Capture the cell that displays the provided text and extract its (X, Y) central coordinate. 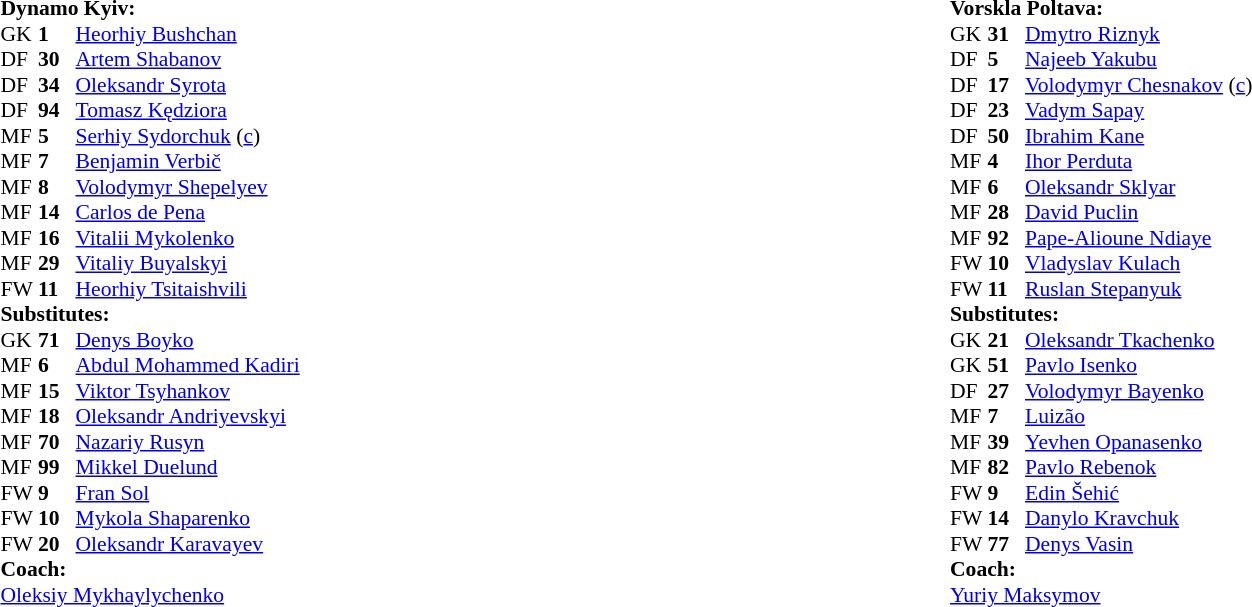
Fran Sol (188, 493)
Nazariy Rusyn (188, 442)
16 (57, 238)
4 (1007, 161)
31 (1007, 34)
Vitaliy Buyalskyi (188, 263)
Pavlo Rebenok (1138, 467)
27 (1007, 391)
Ibrahim Kane (1138, 136)
Denys Vasin (1138, 544)
Ruslan Stepanyuk (1138, 289)
70 (57, 442)
71 (57, 340)
Oleksandr Tkachenko (1138, 340)
29 (57, 263)
Luizão (1138, 417)
Vadym Sapay (1138, 111)
92 (1007, 238)
Carlos de Pena (188, 213)
Heorhiy Tsitaishvili (188, 289)
1 (57, 34)
34 (57, 85)
Pavlo Isenko (1138, 365)
8 (57, 187)
Oleksandr Andriyevskyi (188, 417)
17 (1007, 85)
David Puclin (1138, 213)
23 (1007, 111)
21 (1007, 340)
Pape-Alioune Ndiaye (1138, 238)
Danylo Kravchuk (1138, 519)
28 (1007, 213)
50 (1007, 136)
Oleksandr Syrota (188, 85)
15 (57, 391)
Mykola Shaparenko (188, 519)
Tomasz Kędziora (188, 111)
51 (1007, 365)
Benjamin Verbič (188, 161)
Oleksandr Karavayev (188, 544)
18 (57, 417)
Ihor Perduta (1138, 161)
Oleksandr Sklyar (1138, 187)
82 (1007, 467)
77 (1007, 544)
Dmytro Riznyk (1138, 34)
Volodymyr Chesnakov (c) (1138, 85)
Serhiy Sydorchuk (c) (188, 136)
Volodymyr Shepelyev (188, 187)
Vitalii Mykolenko (188, 238)
99 (57, 467)
Denys Boyko (188, 340)
39 (1007, 442)
Mikkel Duelund (188, 467)
Edin Šehić (1138, 493)
30 (57, 59)
94 (57, 111)
Yevhen Opanasenko (1138, 442)
Viktor Tsyhankov (188, 391)
Abdul Mohammed Kadiri (188, 365)
Najeeb Yakubu (1138, 59)
20 (57, 544)
Artem Shabanov (188, 59)
Heorhiy Bushchan (188, 34)
Volodymyr Bayenko (1138, 391)
Vladyslav Kulach (1138, 263)
